Find where the given text appears and provide that cell's center as (X, Y) coordinate. 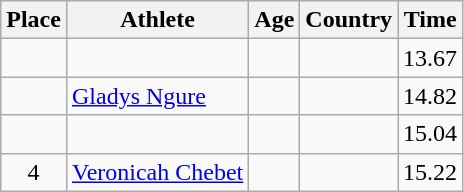
14.82 (430, 96)
Gladys Ngure (157, 96)
4 (34, 172)
Country (349, 20)
Place (34, 20)
15.04 (430, 134)
Athlete (157, 20)
Veronicah Chebet (157, 172)
Age (274, 20)
15.22 (430, 172)
Time (430, 20)
13.67 (430, 58)
